Provide the [X, Y] coordinate of the cell's center where the given text is located.  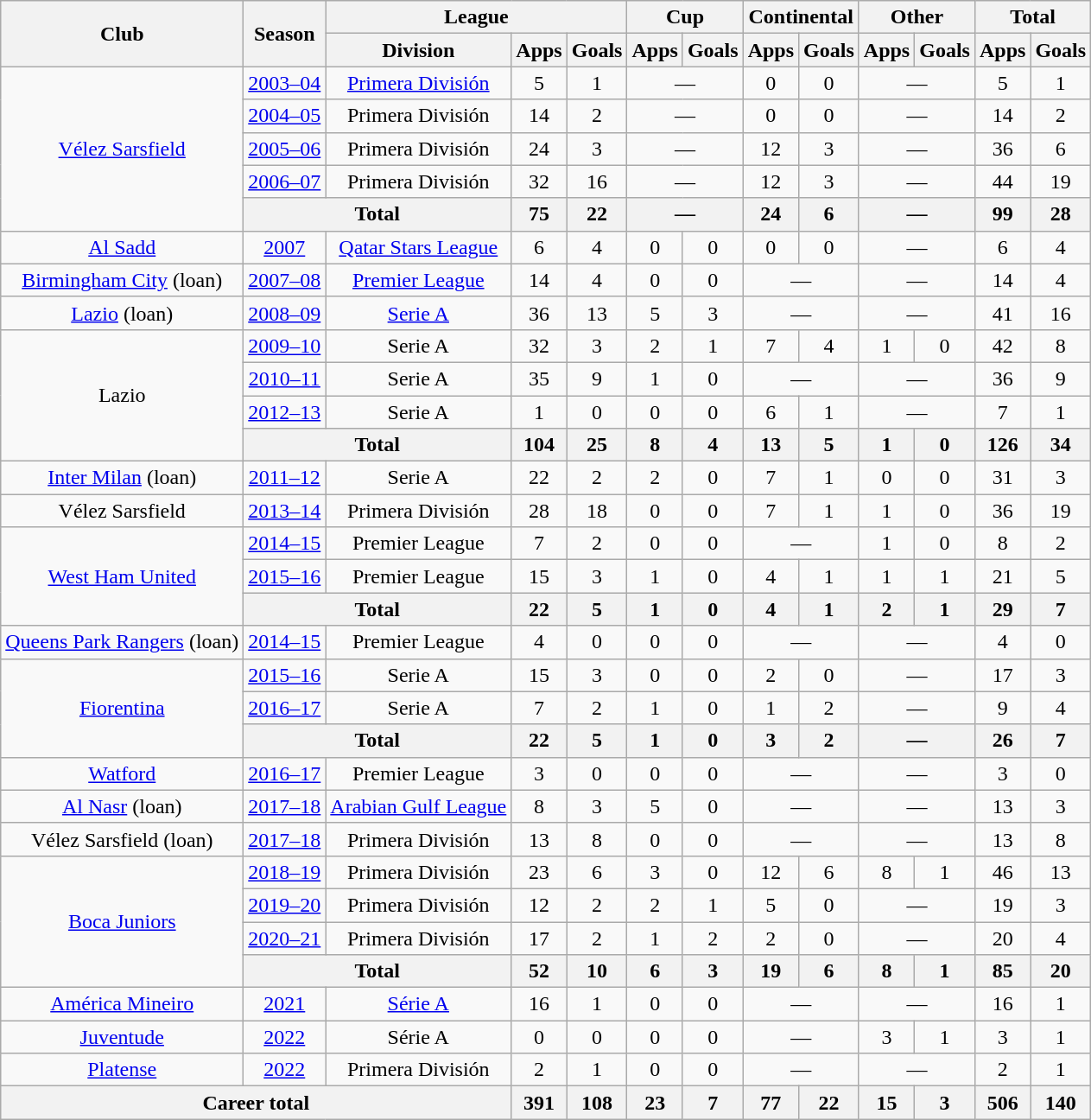
Juventude [123, 1037]
Fiorentina [123, 708]
18 [597, 511]
2005–06 [285, 149]
Al Nasr (loan) [123, 806]
44 [1002, 181]
85 [1002, 971]
391 [539, 1103]
West Ham United [123, 576]
Cup [685, 17]
Continental [801, 17]
Platense [123, 1070]
2019–20 [285, 905]
26 [1002, 741]
Division [418, 50]
31 [1002, 478]
Watford [123, 773]
104 [539, 445]
Qatar Stars League [418, 247]
Birmingham City (loan) [123, 280]
42 [1002, 346]
41 [1002, 313]
46 [1002, 872]
99 [1002, 214]
506 [1002, 1103]
52 [539, 971]
Queens Park Rangers (loan) [123, 642]
140 [1061, 1103]
2010–11 [285, 379]
Other [917, 17]
2011–12 [285, 478]
35 [539, 379]
2003–04 [285, 83]
Arabian Gulf League [418, 806]
Club [123, 34]
2009–10 [285, 346]
Al Sadd [123, 247]
29 [1002, 609]
2013–14 [285, 511]
Lazio [123, 395]
2007–08 [285, 280]
2020–21 [285, 938]
34 [1061, 445]
América Mineiro [123, 1004]
2021 [285, 1004]
Inter Milan (loan) [123, 478]
League [477, 17]
75 [539, 214]
Vélez Sarsfield (loan) [123, 839]
2007 [285, 247]
108 [597, 1103]
Season [285, 34]
2012–13 [285, 412]
126 [1002, 445]
2008–09 [285, 313]
Lazio (loan) [123, 313]
2006–07 [285, 181]
10 [597, 971]
77 [771, 1103]
21 [1002, 576]
Career total [256, 1103]
2004–05 [285, 116]
2018–19 [285, 872]
25 [597, 445]
Boca Juniors [123, 921]
